Extract the (X, Y) coordinate from the center of the cell holding the provided text.  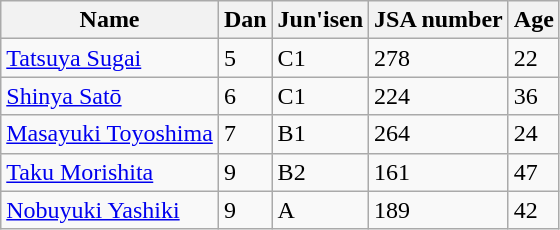
JSA number (439, 20)
47 (534, 172)
264 (439, 134)
189 (439, 210)
7 (245, 134)
42 (534, 210)
Nobuyuki Yashiki (110, 210)
A (320, 210)
Taku Morishita (110, 172)
278 (439, 58)
Masayuki Toyoshima (110, 134)
Name (110, 20)
224 (439, 96)
5 (245, 58)
B2 (320, 172)
22 (534, 58)
Shinya Satō (110, 96)
36 (534, 96)
Age (534, 20)
24 (534, 134)
B1 (320, 134)
161 (439, 172)
6 (245, 96)
Dan (245, 20)
Tatsuya Sugai (110, 58)
Jun'isen (320, 20)
